Detect which cell encompasses the target text, then output its [X, Y] center coordinate. 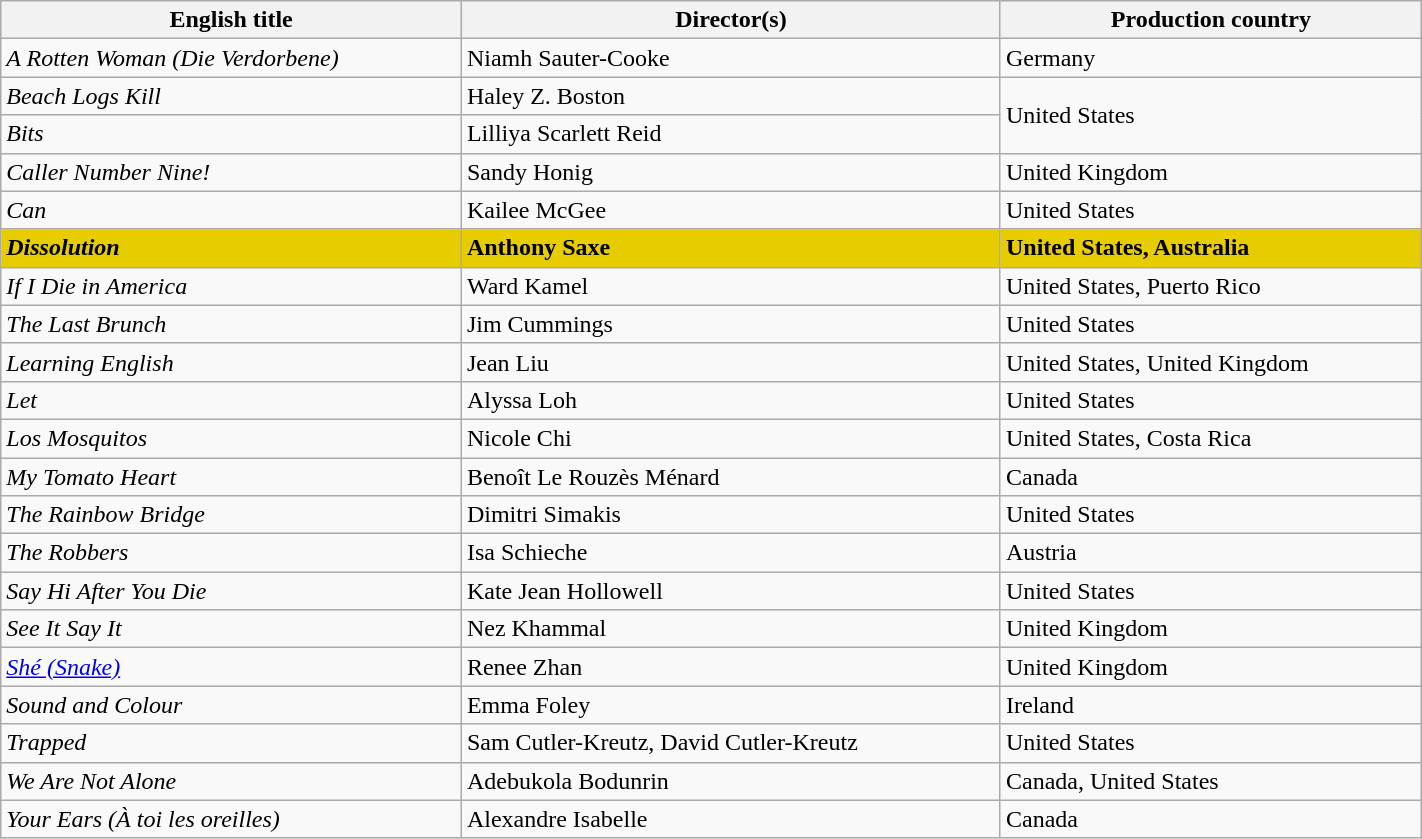
A Rotten Woman (Die Verdorbene) [232, 58]
Emma Foley [730, 705]
Dimitri Simakis [730, 515]
Sam Cutler-Kreutz, David Cutler-Kreutz [730, 743]
Your Ears (À toi les oreilles) [232, 819]
My Tomato Heart [232, 477]
Los Mosquitos [232, 438]
Renee Zhan [730, 667]
English title [232, 20]
Let [232, 400]
Canada, United States [1210, 781]
The Robbers [232, 553]
Nez Khammal [730, 629]
Sandy Honig [730, 172]
The Last Brunch [232, 324]
See It Say It [232, 629]
United States, Australia [1210, 248]
Sound and Colour [232, 705]
Anthony Saxe [730, 248]
Dissolution [232, 248]
Isa Schieche [730, 553]
Kate Jean Hollowell [730, 591]
If I Die in America [232, 286]
Alyssa Loh [730, 400]
Jean Liu [730, 362]
Beach Logs Kill [232, 96]
Niamh Sauter-Cooke [730, 58]
The Rainbow Bridge [232, 515]
Shé (Snake) [232, 667]
Director(s) [730, 20]
Trapped [232, 743]
Ward Kamel [730, 286]
Say Hi After You Die [232, 591]
Kailee McGee [730, 210]
Germany [1210, 58]
Lilliya Scarlett Reid [730, 134]
Austria [1210, 553]
Haley Z. Boston [730, 96]
Learning English [232, 362]
Can [232, 210]
Benoît Le Rouzès Ménard [730, 477]
Production country [1210, 20]
Caller Number Nine! [232, 172]
Adebukola Bodunrin [730, 781]
Jim Cummings [730, 324]
United States, Costa Rica [1210, 438]
Ireland [1210, 705]
Nicole Chi [730, 438]
United States, United Kingdom [1210, 362]
We Are Not Alone [232, 781]
Alexandre Isabelle [730, 819]
Bits [232, 134]
United States, Puerto Rico [1210, 286]
